Search for the cell housing the specified text and yield its [X, Y] center coordinate. 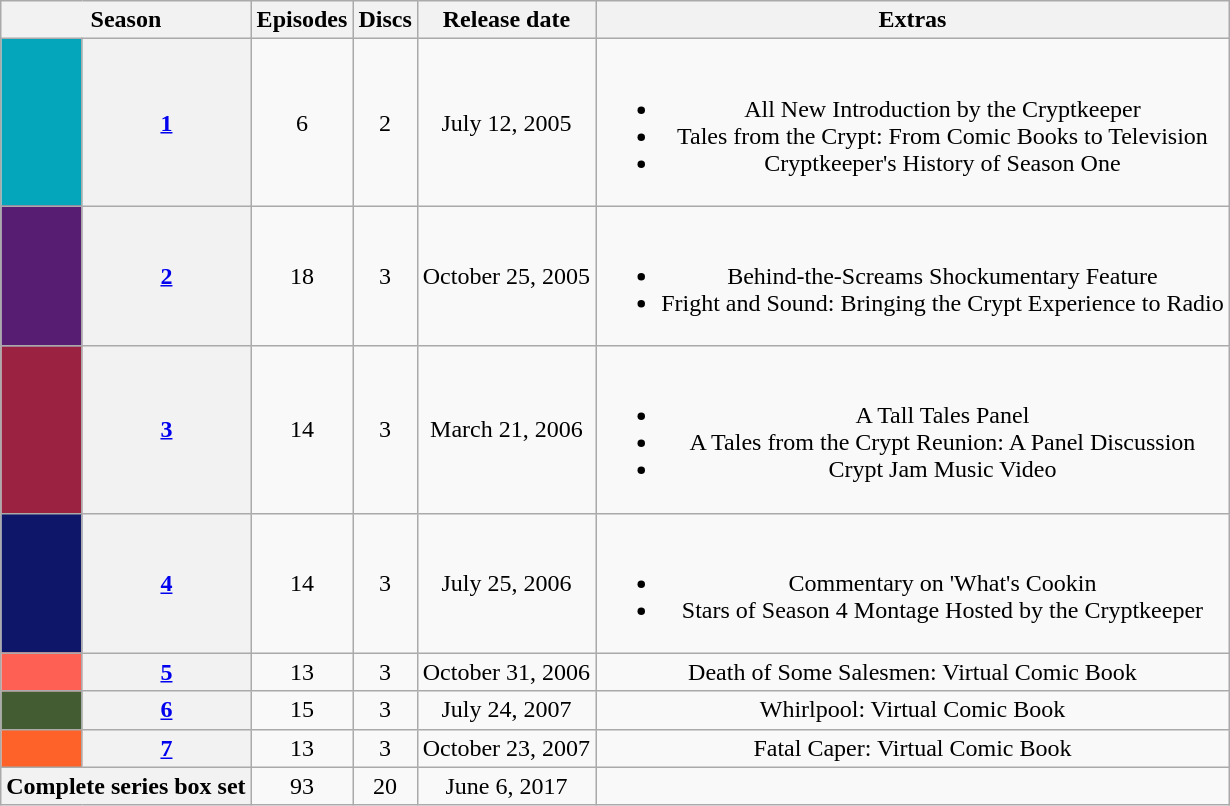
June 6, 2017 [506, 786]
93 [302, 786]
7 [166, 748]
Fatal Caper: Virtual Comic Book [913, 748]
July 12, 2005 [506, 122]
A Tall Tales PanelA Tales from the Crypt Reunion: A Panel DiscussionCrypt Jam Music Video [913, 430]
October 31, 2006 [506, 672]
Episodes [302, 20]
October 23, 2007 [506, 748]
October 25, 2005 [506, 276]
15 [302, 710]
4 [166, 583]
Complete series box set [126, 786]
20 [385, 786]
5 [166, 672]
Commentary on 'What's CookinStars of Season 4 Montage Hosted by the Cryptkeeper [913, 583]
Whirlpool: Virtual Comic Book [913, 710]
July 24, 2007 [506, 710]
Behind-the-Screams Shockumentary FeatureFright and Sound: Bringing the Crypt Experience to Radio [913, 276]
Season [126, 20]
Death of Some Salesmen: Virtual Comic Book [913, 672]
All New Introduction by the CryptkeeperTales from the Crypt: From Comic Books to TelevisionCryptkeeper's History of Season One [913, 122]
18 [302, 276]
Discs [385, 20]
Extras [913, 20]
Release date [506, 20]
1 [166, 122]
July 25, 2006 [506, 583]
March 21, 2006 [506, 430]
